Extract the [x, y] coordinate from the center of the cell holding the provided text.  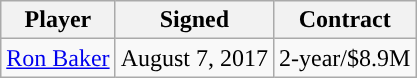
Player [58, 20]
August 7, 2017 [194, 58]
Signed [194, 20]
Contract [345, 20]
Ron Baker [58, 58]
2-year/$8.9M [345, 58]
